Return the (X, Y) coordinate for the center point of the cell that contains the specified text.  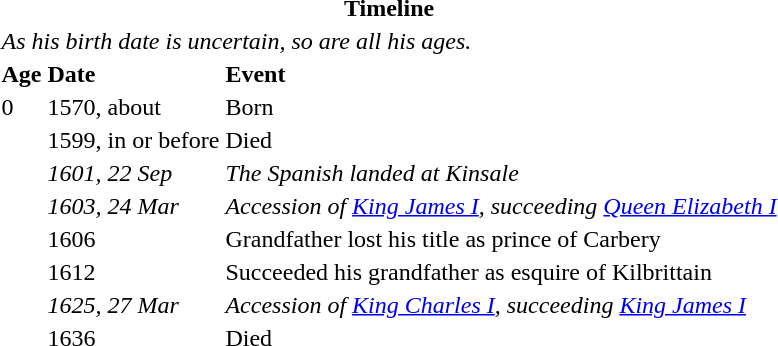
0 (22, 107)
1601, 22 Sep (134, 173)
Grandfather lost his title as prince of Carbery (501, 239)
1570, about (134, 107)
1612 (134, 272)
Accession of King James I, succeeding Queen Elizabeth I (501, 206)
As his birth date is uncertain, so are all his ages. (389, 41)
1603, 24 Mar (134, 206)
Date (134, 74)
1625, 27 Mar (134, 305)
1599, in or before (134, 140)
Event (501, 74)
Born (501, 107)
1606 (134, 239)
Age (22, 74)
The Spanish landed at Kinsale (501, 173)
Accession of King Charles I, succeeding King James I (501, 305)
Died (501, 140)
Succeeded his grandfather as esquire of Kilbrittain (501, 272)
